For the text-containing cell, return its midpoint in [x, y] coordinate format. 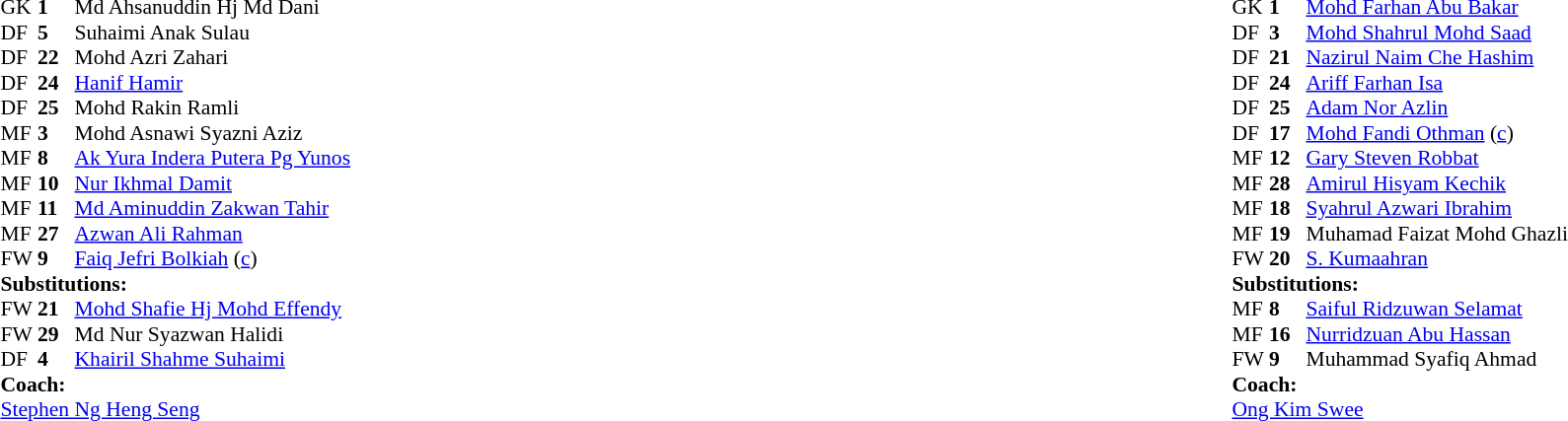
17 [1288, 133]
Adam Nor Azlin [1437, 107]
Hanif Hamir [213, 83]
Syahrul Azwari Ibrahim [1437, 208]
Faiq Jefri Bolkiah (c) [213, 259]
Muhamad Faizat Mohd Ghazli [1437, 234]
Amirul Hisyam Kechik [1437, 183]
S. Kumaahran [1437, 259]
22 [56, 58]
Mohd Asnawi Syazni Aziz [213, 133]
Ak Yura Indera Putera Pg Yunos [213, 159]
Gary Steven Robbat [1437, 159]
10 [56, 183]
19 [1288, 234]
16 [1288, 334]
Muhammad Syafiq Ahmad [1437, 360]
5 [56, 33]
29 [56, 334]
Suhaimi Anak Sulau [213, 33]
Mohd Rakin Ramli [213, 107]
11 [56, 208]
Nazirul Naim Che Hashim [1437, 58]
Mohd Shahrul Mohd Saad [1437, 33]
Mohd Fandi Othman (c) [1437, 133]
Nurridzuan Abu Hassan [1437, 334]
12 [1288, 159]
27 [56, 234]
18 [1288, 208]
Nur Ikhmal Damit [213, 183]
Mohd Shafie Hj Mohd Effendy [213, 309]
Md Aminuddin Zakwan Tahir [213, 208]
Ariff Farhan Isa [1437, 83]
Mohd Azri Zahari [213, 58]
Saiful Ridzuwan Selamat [1437, 309]
4 [56, 360]
Khairil Shahme Suhaimi [213, 360]
20 [1288, 259]
Md Nur Syazwan Halidi [213, 334]
28 [1288, 183]
Azwan Ali Rahman [213, 234]
